Search for the cell housing the specified text and yield its (X, Y) center coordinate. 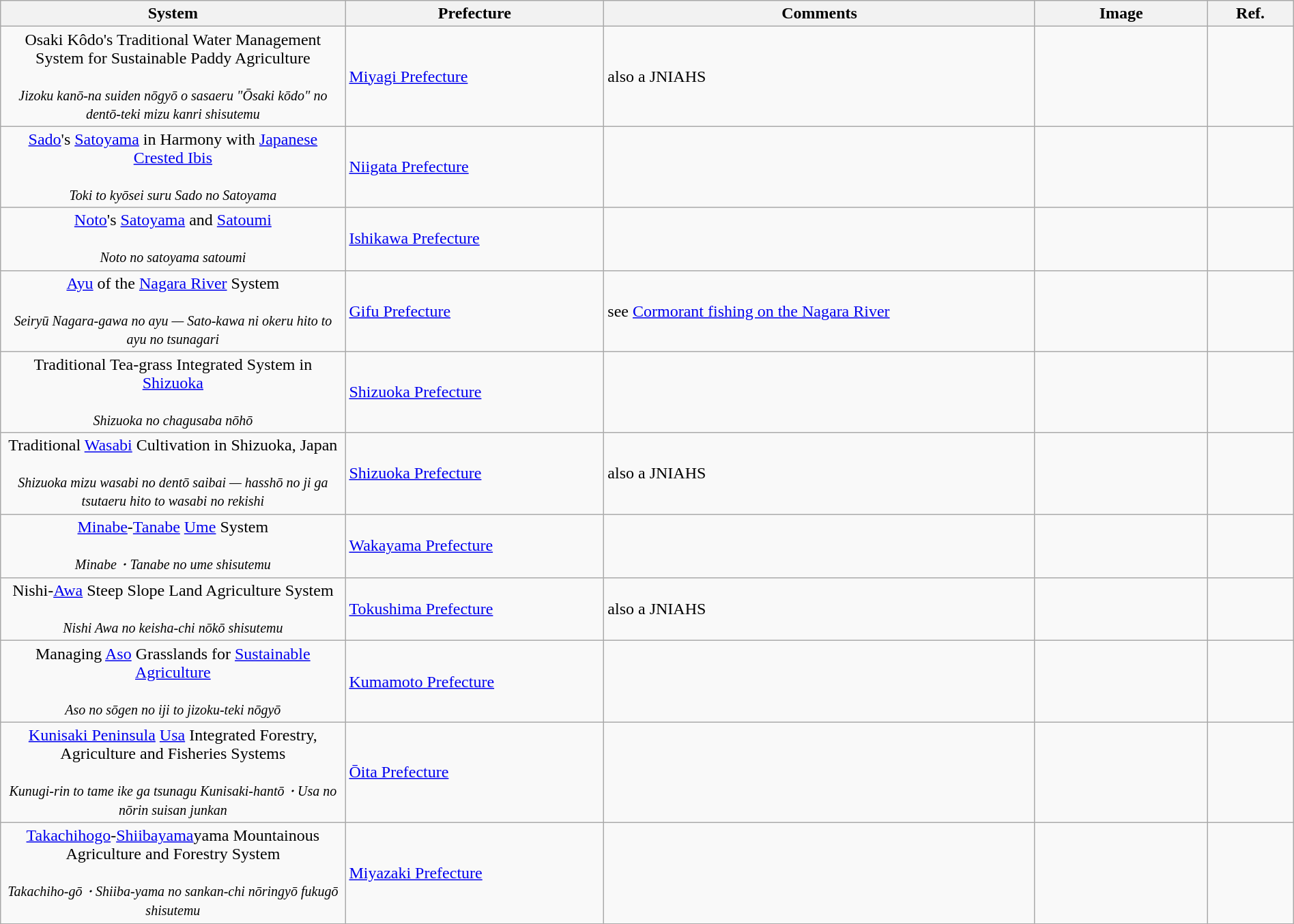
Ishikawa Prefecture (475, 239)
Managing Aso Grasslands for Sustainable AgricultureAso no sōgen no iji to jizoku-teki nōgyō (173, 681)
Image (1121, 14)
Miyagi Prefecture (475, 76)
Nishi-Awa Steep Slope Land Agriculture SystemNishi Awa no keisha-chi nōkō shisutemu (173, 609)
Traditional Wasabi Cultivation in Shizuoka, JapanShizuoka mizu wasabi no dentō saibai — hasshō no ji ga tsutaeru hito to wasabi no rekishi (173, 474)
Comments (820, 14)
Kumamoto Prefecture (475, 681)
System (173, 14)
Ref. (1250, 14)
see Cormorant fishing on the Nagara River (820, 311)
Gifu Prefecture (475, 311)
Traditional Tea-grass Integrated System in ShizuokaShizuoka no chagusaba nōhō (173, 392)
Ayu of the Nagara River SystemSeiryū Nagara-gawa no ayu — Sato-kawa ni okeru hito to ayu no tsunagari (173, 311)
Miyazaki Prefecture (475, 873)
Ōita Prefecture (475, 773)
Niigata Prefecture (475, 167)
Tokushima Prefecture (475, 609)
Sado's Satoyama in Harmony with Japanese Crested IbisToki to kyōsei suru Sado no Satoyama (173, 167)
Noto's Satoyama and SatoumiNoto no satoyama satoumi (173, 239)
Wakayama Prefecture (475, 546)
Takachihogo-Shiibayamayama Mountainous Agriculture and Forestry SystemTakachiho-gō・Shiiba-yama no sankan-chi nōringyō fukugō shisutemu (173, 873)
Prefecture (475, 14)
Minabe-Tanabe Ume SystemMinabe・Tanabe no ume shisutemu (173, 546)
